Return (X, Y) of the center of cell containing provided text 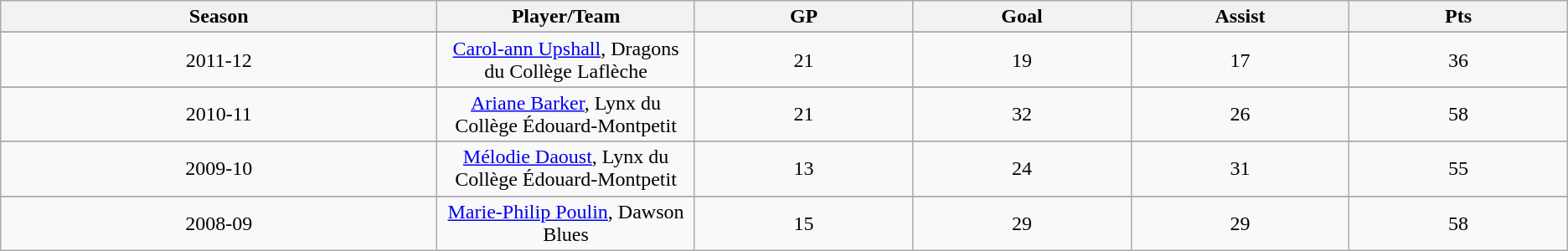
Marie-Philip Poulin, Dawson Blues (566, 223)
19 (1022, 60)
Mélodie Daoust, Lynx du Collège Édouard-Montpetit (566, 169)
26 (1240, 114)
24 (1022, 169)
36 (1459, 60)
15 (803, 223)
Goal (1022, 17)
55 (1459, 169)
2008-09 (219, 223)
31 (1240, 169)
GP (803, 17)
Season (219, 17)
Ariane Barker, Lynx du Collège Édouard-Montpetit (566, 114)
Carol-ann Upshall, Dragons du Collège Laflèche (566, 60)
Pts (1459, 17)
2009-10 (219, 169)
Player/Team (566, 17)
2010-11 (219, 114)
13 (803, 169)
Assist (1240, 17)
17 (1240, 60)
2011-12 (219, 60)
32 (1022, 114)
